For the text-containing cell, return its midpoint in [x, y] coordinate format. 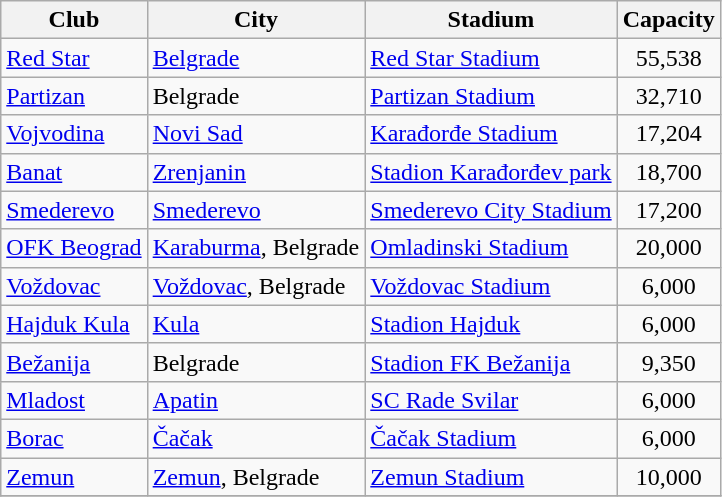
18,700 [668, 172]
Kula [256, 324]
Zemun [74, 477]
Smederevo City Stadium [491, 210]
Bežanija [74, 362]
Hajduk Kula [74, 324]
Stadion Hajduk [491, 324]
Partizan Stadium [491, 96]
City [256, 20]
Karaburma, Belgrade [256, 248]
55,538 [668, 58]
Partizan [74, 96]
Stadium [491, 20]
Zemun, Belgrade [256, 477]
10,000 [668, 477]
Borac [74, 438]
Banat [74, 172]
Red Star Stadium [491, 58]
Zemun Stadium [491, 477]
Capacity [668, 20]
Voždovac Stadium [491, 286]
Zrenjanin [256, 172]
Novi Sad [256, 134]
17,204 [668, 134]
Apatin [256, 400]
Vojvodina [74, 134]
OFK Beograd [74, 248]
Voždovac, Belgrade [256, 286]
SC Rade Svilar [491, 400]
Čačak [256, 438]
Čačak Stadium [491, 438]
Mladost [74, 400]
17,200 [668, 210]
Stadion FK Bežanija [491, 362]
Karađorđe Stadium [491, 134]
Stadion Karađorđev park [491, 172]
Voždovac [74, 286]
Club [74, 20]
Red Star [74, 58]
32,710 [668, 96]
Omladinski Stadium [491, 248]
9,350 [668, 362]
20,000 [668, 248]
